From the cell containing the given text, extract its center point as [x, y] coordinate. 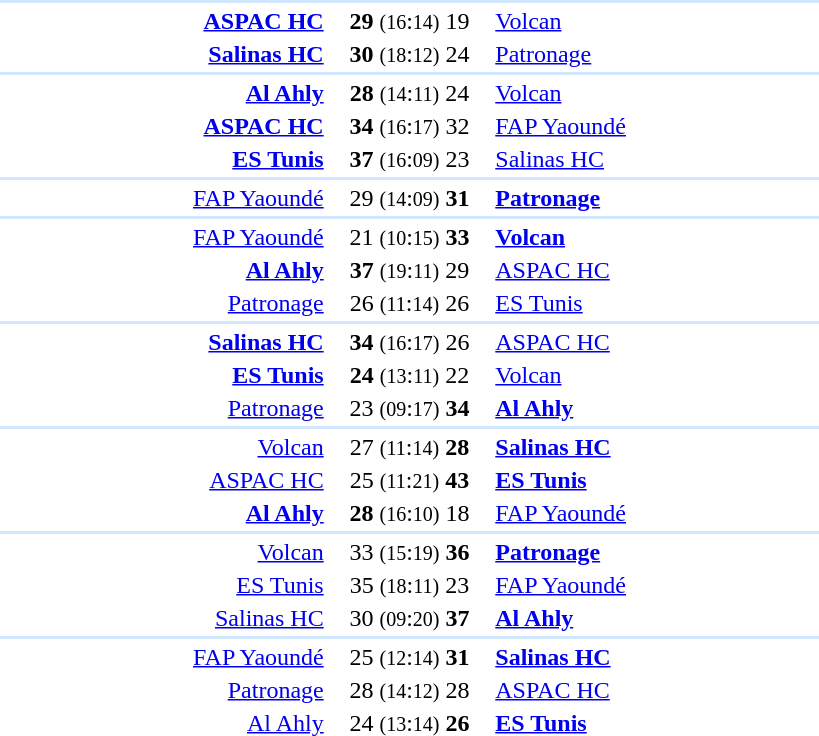
26 (11:14) 26 [410, 303]
25 (11:21) 43 [410, 480]
29 (16:14) 19 [410, 21]
37 (16:09) 23 [410, 159]
28 (16:10) 18 [410, 513]
27 (11:14) 28 [410, 447]
21 (10:15) 33 [410, 237]
25 (12:14) 31 [410, 657]
30 (18:12) 24 [410, 54]
30 (09:20) 37 [410, 618]
24 (13:11) 22 [410, 375]
37 (19:11) 29 [410, 270]
28 (14:11) 24 [410, 93]
35 (18:11) 23 [410, 585]
28 (14:12) 28 [410, 690]
34 (16:17) 32 [410, 126]
29 (14:09) 31 [410, 198]
34 (16:17) 26 [410, 342]
33 (15:19) 36 [410, 552]
23 (09:17) 34 [410, 408]
